Capture the cell that displays the provided text and extract its (x, y) central coordinate. 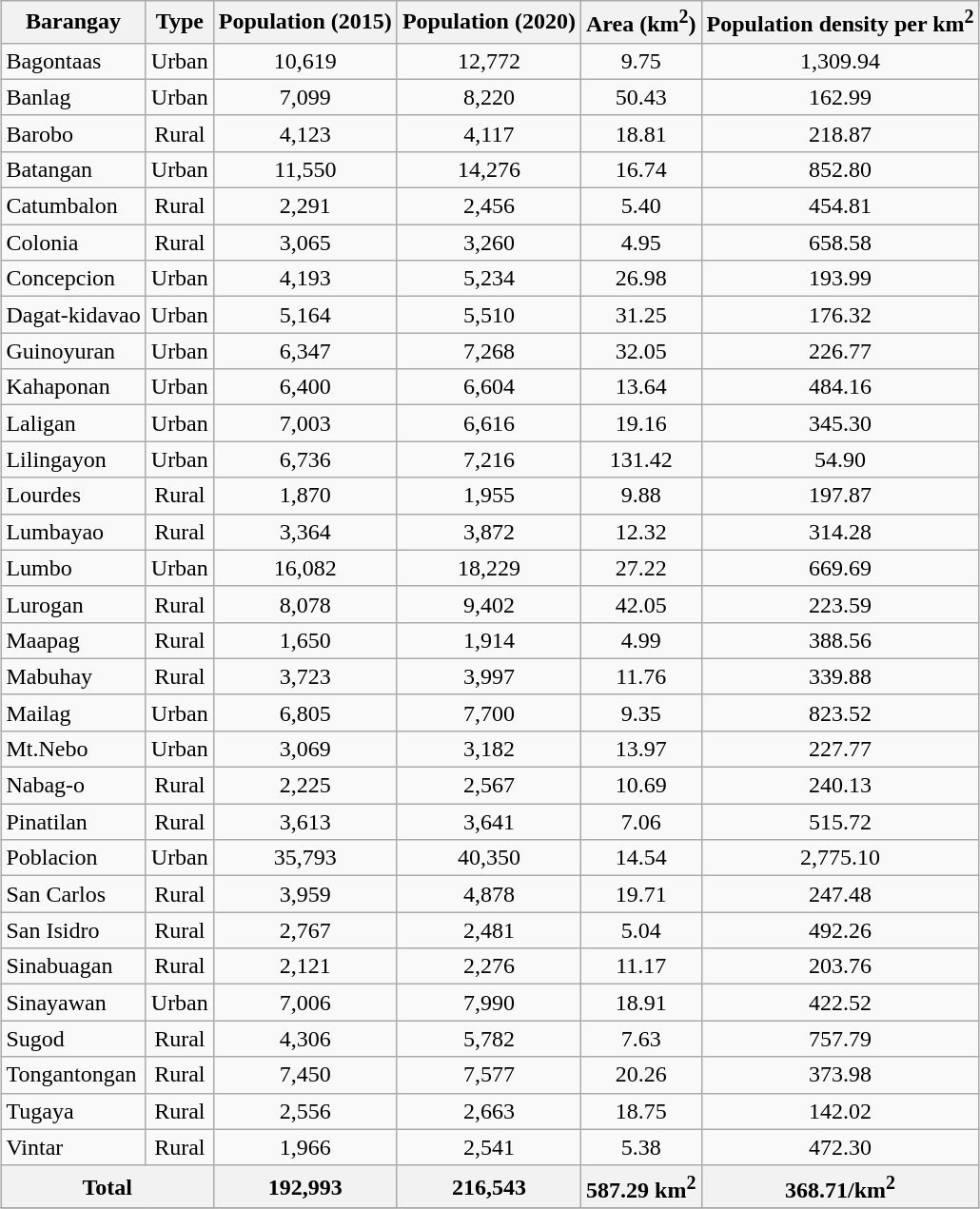
Tugaya (73, 1111)
11.76 (641, 676)
6,604 (489, 387)
35,793 (304, 858)
492.26 (840, 930)
14,276 (489, 169)
484.16 (840, 387)
3,641 (489, 822)
1,914 (489, 640)
226.77 (840, 351)
3,872 (489, 532)
193.99 (840, 279)
4,193 (304, 279)
11.17 (641, 966)
13.97 (641, 749)
Sugod (73, 1039)
587.29 km2 (641, 1187)
454.81 (840, 206)
13.64 (641, 387)
Lumbayao (73, 532)
4,117 (489, 133)
192,993 (304, 1187)
7,006 (304, 1003)
40,350 (489, 858)
7,450 (304, 1075)
Lourdes (73, 496)
Lurogan (73, 604)
6,347 (304, 351)
2,663 (489, 1111)
7,990 (489, 1003)
31.25 (641, 315)
240.13 (840, 786)
Lumbo (73, 568)
18,229 (489, 568)
472.30 (840, 1147)
32.05 (641, 351)
16.74 (641, 169)
18.81 (641, 133)
197.87 (840, 496)
3,959 (304, 894)
11,550 (304, 169)
4.95 (641, 243)
5,510 (489, 315)
669.69 (840, 568)
Vintar (73, 1147)
Laligan (73, 423)
9,402 (489, 604)
3,182 (489, 749)
Area (km2) (641, 23)
Batangan (73, 169)
368.71/km2 (840, 1187)
Colonia (73, 243)
2,775.10 (840, 858)
Bagontaas (73, 61)
2,767 (304, 930)
Barangay (73, 23)
4,306 (304, 1039)
27.22 (641, 568)
1,309.94 (840, 61)
2,456 (489, 206)
8,220 (489, 97)
19.71 (641, 894)
7,216 (489, 459)
2,541 (489, 1147)
Mt.Nebo (73, 749)
6,736 (304, 459)
162.99 (840, 97)
2,121 (304, 966)
218.87 (840, 133)
6,616 (489, 423)
823.52 (840, 712)
2,567 (489, 786)
176.32 (840, 315)
5,164 (304, 315)
9.35 (641, 712)
339.88 (840, 676)
Banlag (73, 97)
7.63 (641, 1039)
227.77 (840, 749)
7,003 (304, 423)
5.38 (641, 1147)
658.58 (840, 243)
5,782 (489, 1039)
14.54 (641, 858)
2,481 (489, 930)
223.59 (840, 604)
852.80 (840, 169)
Nabag-o (73, 786)
757.79 (840, 1039)
2,556 (304, 1111)
Concepcion (73, 279)
7,099 (304, 97)
4.99 (641, 640)
Type (179, 23)
3,364 (304, 532)
1,966 (304, 1147)
3,613 (304, 822)
Mabuhay (73, 676)
Kahaponan (73, 387)
San Isidro (73, 930)
4,878 (489, 894)
16,082 (304, 568)
Lilingayon (73, 459)
131.42 (641, 459)
Dagat-kidavao (73, 315)
Poblacion (73, 858)
515.72 (840, 822)
19.16 (641, 423)
6,805 (304, 712)
216,543 (489, 1187)
1,870 (304, 496)
388.56 (840, 640)
4,123 (304, 133)
373.98 (840, 1075)
9.88 (641, 496)
20.26 (641, 1075)
7,268 (489, 351)
12.32 (641, 532)
7,700 (489, 712)
12,772 (489, 61)
Catumbalon (73, 206)
9.75 (641, 61)
2,276 (489, 966)
203.76 (840, 966)
3,997 (489, 676)
Population density per km2 (840, 23)
345.30 (840, 423)
50.43 (641, 97)
7,577 (489, 1075)
Maapag (73, 640)
San Carlos (73, 894)
8,078 (304, 604)
3,065 (304, 243)
18.91 (641, 1003)
Total (107, 1187)
18.75 (641, 1111)
Population (2015) (304, 23)
10,619 (304, 61)
2,291 (304, 206)
5,234 (489, 279)
Guinoyuran (73, 351)
26.98 (641, 279)
314.28 (840, 532)
42.05 (641, 604)
1,955 (489, 496)
Barobo (73, 133)
3,260 (489, 243)
1,650 (304, 640)
10.69 (641, 786)
142.02 (840, 1111)
5.04 (641, 930)
3,069 (304, 749)
Pinatilan (73, 822)
422.52 (840, 1003)
Tongantongan (73, 1075)
247.48 (840, 894)
Mailag (73, 712)
2,225 (304, 786)
3,723 (304, 676)
Sinabuagan (73, 966)
7.06 (641, 822)
5.40 (641, 206)
6,400 (304, 387)
54.90 (840, 459)
Population (2020) (489, 23)
Sinayawan (73, 1003)
